For the text-containing cell, return its midpoint in (x, y) coordinate format. 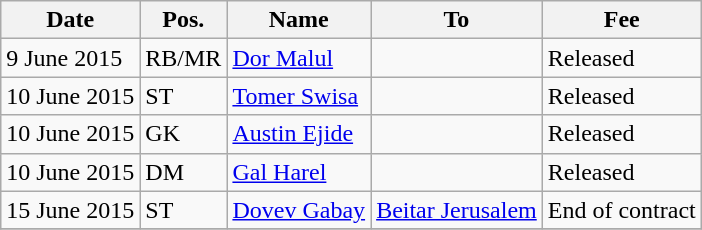
Fee (622, 20)
Dovev Gabay (299, 210)
9 June 2015 (70, 58)
Austin Ejide (299, 134)
15 June 2015 (70, 210)
Pos. (184, 20)
Gal Harel (299, 172)
Dor Malul (299, 58)
Beitar Jerusalem (457, 210)
Name (299, 20)
RB/MR (184, 58)
Tomer Swisa (299, 96)
End of contract (622, 210)
To (457, 20)
Date (70, 20)
DM (184, 172)
GK (184, 134)
